Determine the [X, Y] coordinate at the center of the cell enclosing the given text.  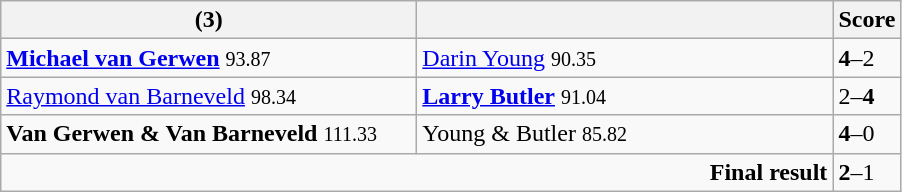
4–2 [867, 58]
Raymond van Barneveld 98.34 [209, 96]
Michael van Gerwen 93.87 [209, 58]
Darin Young 90.35 [625, 58]
(3) [209, 20]
4–0 [867, 134]
Young & Butler 85.82 [625, 134]
Score [867, 20]
2–1 [867, 172]
Larry Butler 91.04 [625, 96]
Final result [417, 172]
Van Gerwen & Van Barneveld 111.33 [209, 134]
2–4 [867, 96]
